Extract the [x, y] coordinate from the center of the cell holding the provided text.  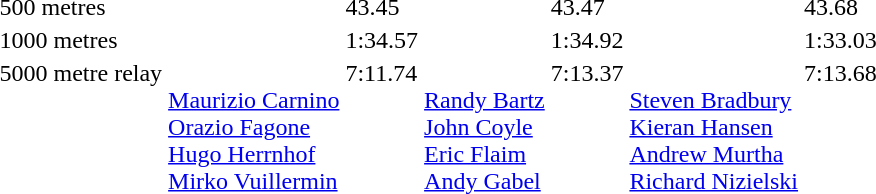
1:34.92 [587, 40]
1:34.57 [382, 40]
